Return [x, y] of the center of cell containing provided text 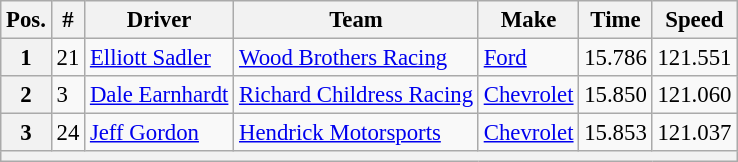
Speed [694, 20]
121.551 [694, 58]
Team [356, 20]
24 [68, 133]
Dale Earnhardt [160, 95]
15.786 [616, 58]
Richard Childress Racing [356, 95]
Jeff Gordon [160, 133]
Time [616, 20]
1 [26, 58]
Ford [528, 58]
Pos. [26, 20]
15.853 [616, 133]
2 [26, 95]
Elliott Sadler [160, 58]
121.060 [694, 95]
Wood Brothers Racing [356, 58]
21 [68, 58]
121.037 [694, 133]
Make [528, 20]
Driver [160, 20]
# [68, 20]
Hendrick Motorsports [356, 133]
15.850 [616, 95]
